Provide the [X, Y] coordinate of the cell's center where the given text is located.  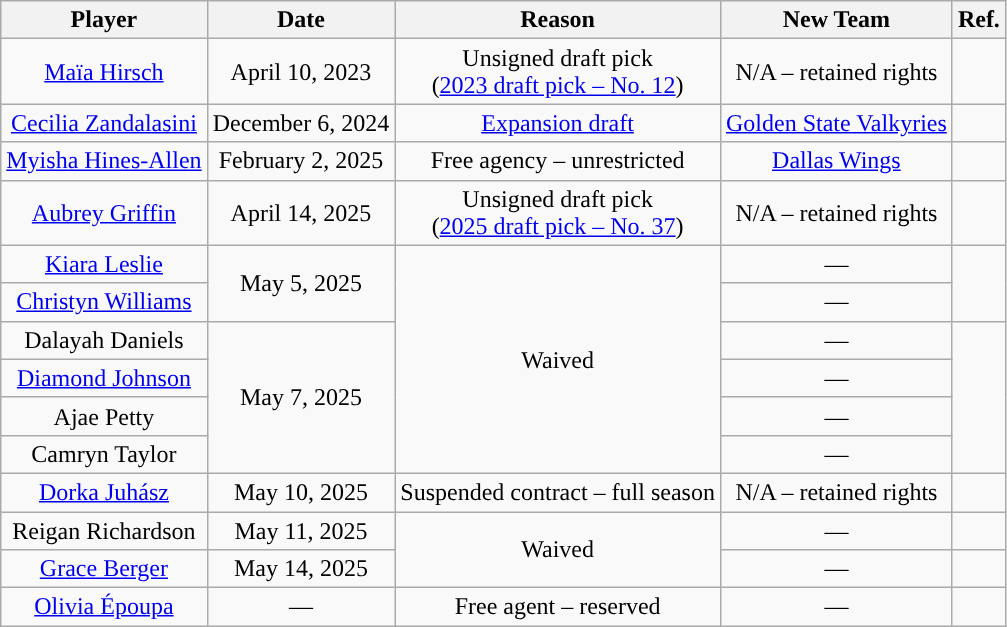
Cecilia Zandalasini [104, 123]
Golden State Valkyries [836, 123]
Reason [558, 20]
Unsigned draft pick(2025 draft pick – No. 37) [558, 212]
Kiara Leslie [104, 264]
February 2, 2025 [301, 161]
Player [104, 20]
Camryn Taylor [104, 454]
April 10, 2023 [301, 72]
Ref. [978, 20]
Date [301, 20]
May 5, 2025 [301, 283]
Dallas Wings [836, 161]
Expansion draft [558, 123]
May 11, 2025 [301, 531]
Reigan Richardson [104, 531]
May 10, 2025 [301, 492]
Myisha Hines-Allen [104, 161]
Unsigned draft pick(2023 draft pick – No. 12) [558, 72]
Olivia Époupa [104, 607]
New Team [836, 20]
Dorka Juhász [104, 492]
Free agent – reserved [558, 607]
Dalayah Daniels [104, 340]
Free agency – unrestricted [558, 161]
Maïa Hirsch [104, 72]
May 7, 2025 [301, 397]
Diamond Johnson [104, 378]
Suspended contract – full season [558, 492]
Ajae Petty [104, 416]
Christyn Williams [104, 302]
April 14, 2025 [301, 212]
May 14, 2025 [301, 569]
December 6, 2024 [301, 123]
Grace Berger [104, 569]
Aubrey Griffin [104, 212]
